Capture the cell that displays the provided text and extract its (x, y) central coordinate. 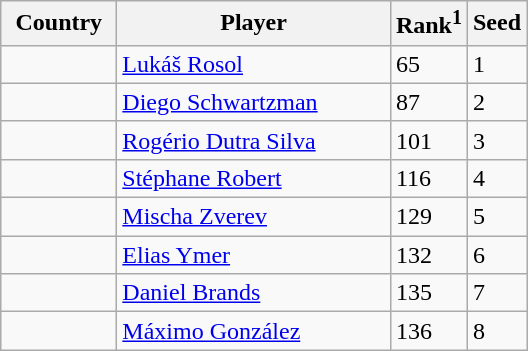
5 (496, 217)
Mischa Zverev (254, 217)
135 (428, 293)
Diego Schwartzman (254, 102)
129 (428, 217)
136 (428, 331)
6 (496, 255)
Stéphane Robert (254, 178)
4 (496, 178)
8 (496, 331)
Elias Ymer (254, 255)
2 (496, 102)
Player (254, 24)
116 (428, 178)
Daniel Brands (254, 293)
Rogério Dutra Silva (254, 140)
Seed (496, 24)
132 (428, 255)
87 (428, 102)
7 (496, 293)
3 (496, 140)
Máximo González (254, 331)
65 (428, 64)
Lukáš Rosol (254, 64)
Country (59, 24)
101 (428, 140)
1 (496, 64)
Rank1 (428, 24)
